For the text-containing cell, return its midpoint in (x, y) coordinate format. 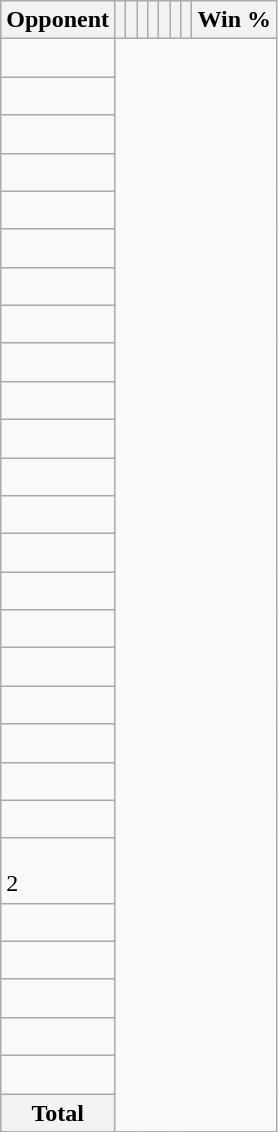
2 (58, 870)
Total (58, 1113)
Opponent (58, 20)
Win % (234, 20)
